Output the [X, Y] coordinate of the center of the cell containing the given text.  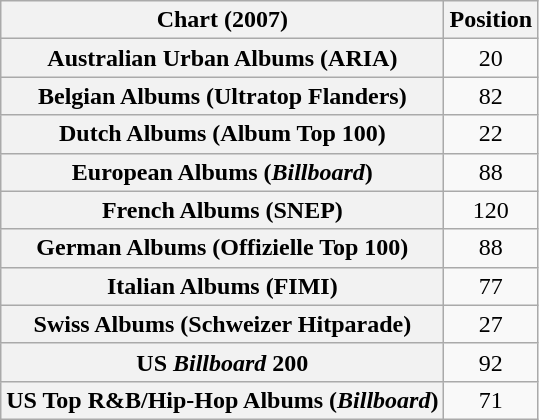
27 [491, 324]
71 [491, 400]
Italian Albums (FIMI) [222, 286]
Chart (2007) [222, 20]
77 [491, 286]
German Albums (Offizielle Top 100) [222, 248]
Dutch Albums (Album Top 100) [222, 134]
US Billboard 200 [222, 362]
Position [491, 20]
European Albums (Billboard) [222, 172]
20 [491, 58]
22 [491, 134]
82 [491, 96]
Belgian Albums (Ultratop Flanders) [222, 96]
Swiss Albums (Schweizer Hitparade) [222, 324]
120 [491, 210]
US Top R&B/Hip-Hop Albums (Billboard) [222, 400]
French Albums (SNEP) [222, 210]
Australian Urban Albums (ARIA) [222, 58]
92 [491, 362]
